Search for the cell housing the specified text and yield its [X, Y] center coordinate. 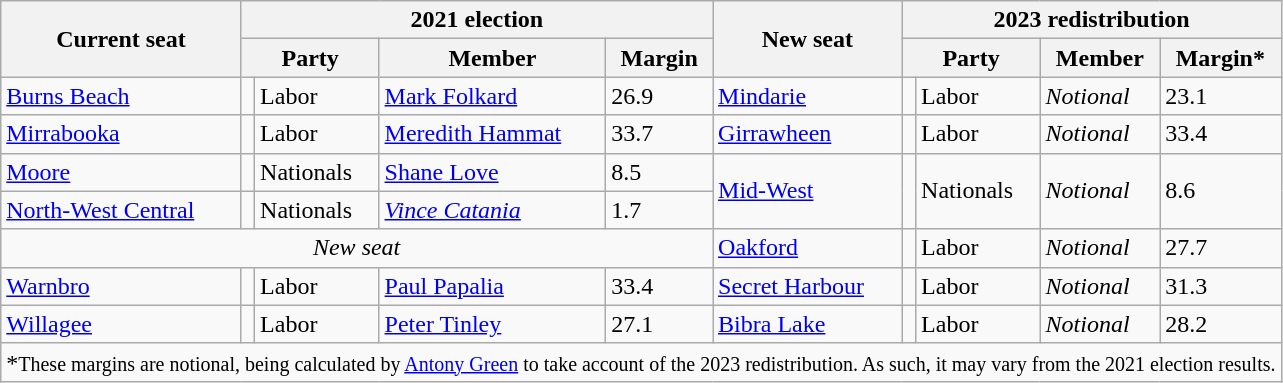
Secret Harbour [808, 286]
Bibra Lake [808, 324]
Mark Folkard [492, 96]
Paul Papalia [492, 286]
8.5 [660, 172]
Meredith Hammat [492, 134]
2023 redistribution [1092, 20]
Mid-West [808, 191]
27.1 [660, 324]
1.7 [660, 210]
28.2 [1220, 324]
Burns Beach [121, 96]
2021 election [476, 20]
Margin* [1220, 58]
8.6 [1220, 191]
31.3 [1220, 286]
Willagee [121, 324]
Mindarie [808, 96]
Moore [121, 172]
26.9 [660, 96]
North-West Central [121, 210]
33.7 [660, 134]
Peter Tinley [492, 324]
27.7 [1220, 248]
Current seat [121, 39]
Oakford [808, 248]
Vince Catania [492, 210]
Margin [660, 58]
Warnbro [121, 286]
23.1 [1220, 96]
Mirrabooka [121, 134]
Girrawheen [808, 134]
Shane Love [492, 172]
